Detect which cell encompasses the target text, then output its [X, Y] center coordinate. 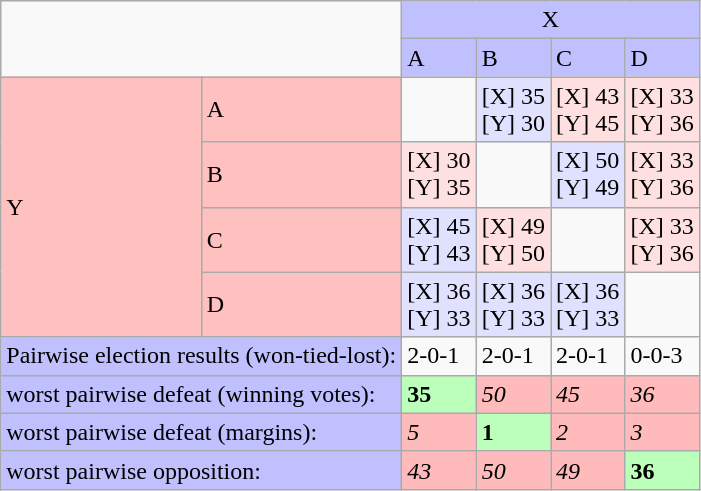
worst pairwise defeat (winning votes): [202, 394]
worst pairwise opposition: [202, 470]
[X] 43 [Y] 45 [587, 110]
[X] 35 [Y] 30 [513, 110]
2 [587, 432]
43 [439, 470]
49 [587, 470]
0-0-3 [662, 356]
35 [439, 394]
X [551, 20]
[X] 45 [Y] 43 [439, 240]
[X] 49 [Y] 50 [513, 240]
[X] 50 [Y] 49 [587, 174]
Pairwise election results (won-tied-lost): [202, 356]
[X] 30 [Y] 35 [439, 174]
worst pairwise defeat (margins): [202, 432]
45 [587, 394]
Y [101, 207]
3 [662, 432]
1 [513, 432]
5 [439, 432]
